Search for the cell housing the specified text and yield its [X, Y] center coordinate. 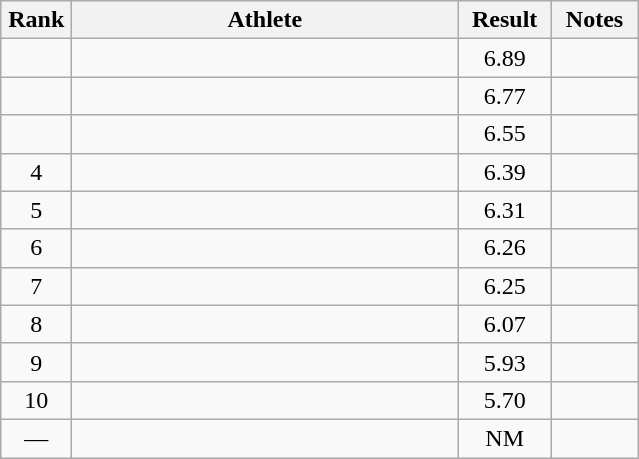
6.89 [505, 58]
6.31 [505, 210]
6.39 [505, 172]
Result [505, 20]
5.70 [505, 400]
6.55 [505, 134]
9 [36, 362]
6.25 [505, 286]
10 [36, 400]
NM [505, 438]
5 [36, 210]
— [36, 438]
Rank [36, 20]
Notes [594, 20]
5.93 [505, 362]
Athlete [265, 20]
6 [36, 248]
8 [36, 324]
6.26 [505, 248]
6.07 [505, 324]
6.77 [505, 96]
7 [36, 286]
4 [36, 172]
